Scan for the cell matching the given text and deliver its [x, y] coordinate at center. 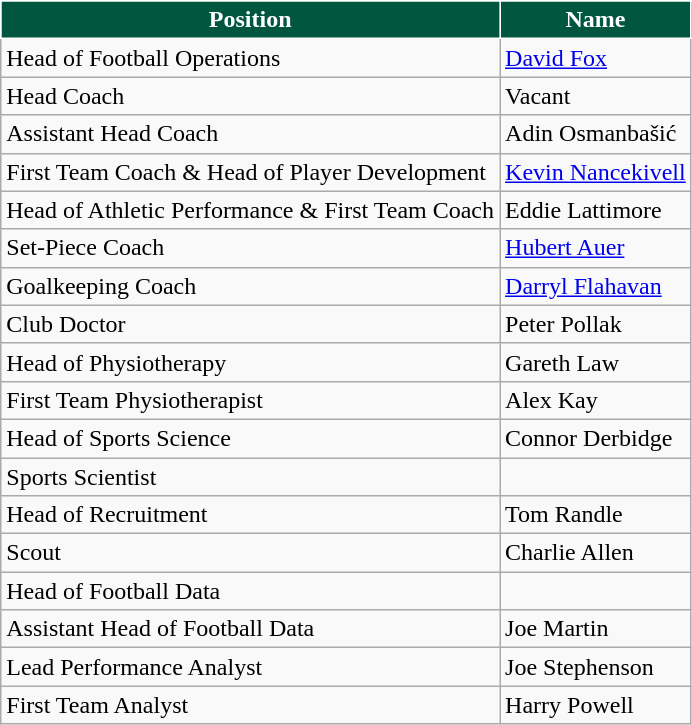
Harry Powell [596, 705]
Connor Derbidge [596, 438]
Assistant Head of Football Data [250, 629]
Sports Scientist [250, 477]
Darryl Flahavan [596, 286]
First Team Coach & Head of Player Development [250, 172]
Alex Kay [596, 400]
Set-Piece Coach [250, 248]
Head of Athletic Performance & First Team Coach [250, 210]
Joe Martin [596, 629]
Vacant [596, 96]
Lead Performance Analyst [250, 667]
Head Coach [250, 96]
Kevin Nancekivell [596, 172]
Adin Osmanbašić [596, 134]
Charlie Allen [596, 553]
David Fox [596, 58]
Hubert Auer [596, 248]
Tom Randle [596, 515]
First Team Analyst [250, 705]
Peter Pollak [596, 324]
Goalkeeping Coach [250, 286]
Joe Stephenson [596, 667]
Head of Sports Science [250, 438]
Name [596, 20]
First Team Physiotherapist [250, 400]
Scout [250, 553]
Club Doctor [250, 324]
Head of Football Data [250, 591]
Head of Physiotherapy [250, 362]
Head of Recruitment [250, 515]
Eddie Lattimore [596, 210]
Position [250, 20]
Head of Football Operations [250, 58]
Assistant Head Coach [250, 134]
Gareth Law [596, 362]
